For the text-containing cell, return its midpoint in [x, y] coordinate format. 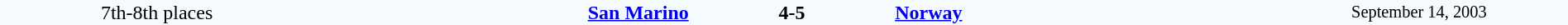
September 14, 2003 [1419, 12]
7th-8th places [157, 12]
San Marino [501, 12]
Norway [1082, 12]
4-5 [791, 12]
